Identify which cell holds the provided text, then report its (X, Y) central coordinate. 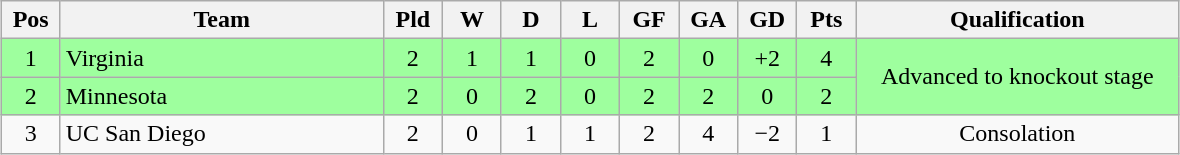
GD (768, 20)
+2 (768, 58)
Virginia (222, 58)
L (590, 20)
Pld (412, 20)
GF (650, 20)
Team (222, 20)
Qualification (1018, 20)
Pts (826, 20)
D (530, 20)
Consolation (1018, 134)
Pos (30, 20)
GA (708, 20)
3 (30, 134)
Minnesota (222, 96)
Advanced to knockout stage (1018, 77)
UC San Diego (222, 134)
−2 (768, 134)
W (472, 20)
